Return the [x, y] coordinate for the center point of the cell that contains the specified text.  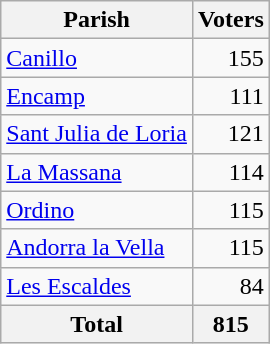
Encamp [97, 96]
84 [230, 286]
La Massana [97, 172]
Canillo [97, 58]
111 [230, 96]
Ordino [97, 210]
155 [230, 58]
Parish [97, 20]
815 [230, 324]
Voters [230, 20]
121 [230, 134]
Total [97, 324]
114 [230, 172]
Andorra la Vella [97, 248]
Les Escaldes [97, 286]
Sant Julia de Loria [97, 134]
